Output the [x, y] coordinate of the center of the cell containing the given text.  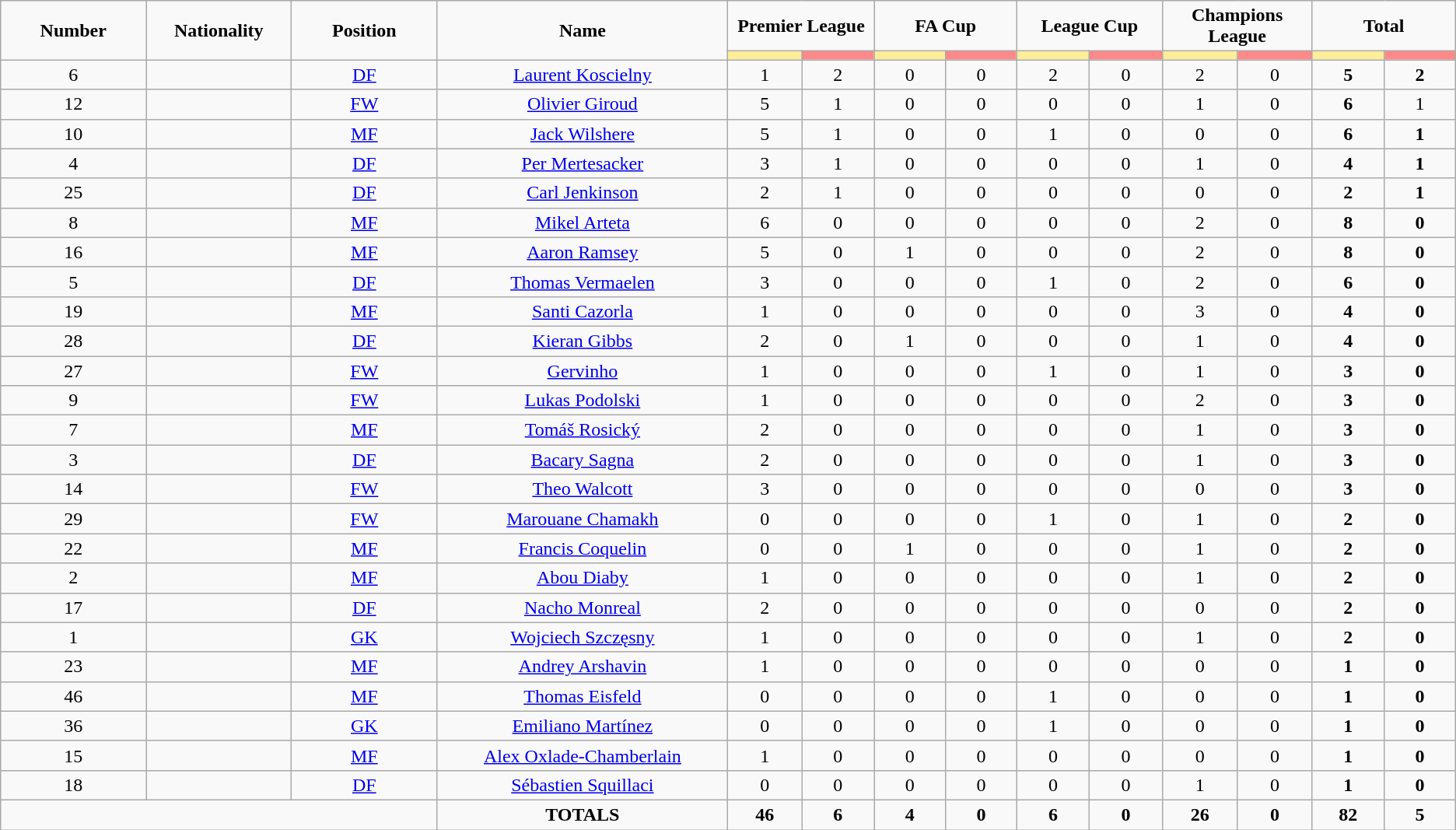
Number [73, 30]
Champions League [1237, 26]
19 [73, 311]
Bacary Sagna [583, 460]
22 [73, 548]
TOTALS [583, 814]
Jack Wilshere [583, 134]
Mikel Arteta [583, 222]
Sébastien Squillaci [583, 785]
28 [73, 341]
Total [1384, 26]
25 [73, 193]
Aaron Ramsey [583, 252]
Emiliano Martínez [583, 726]
10 [73, 134]
36 [73, 726]
Premier League [801, 26]
Kieran Gibbs [583, 341]
League Cup [1089, 26]
Gervinho [583, 371]
Nacho Monreal [583, 608]
Theo Walcott [583, 489]
Tomáš Rosický [583, 430]
Olivier Giroud [583, 104]
7 [73, 430]
Carl Jenkinson [583, 193]
FA Cup [946, 26]
Andrey Arshavin [583, 667]
Position [364, 30]
Marouane Chamakh [583, 519]
Per Mertesacker [583, 163]
Alex Oxlade-Chamberlain [583, 755]
18 [73, 785]
Thomas Vermaelen [583, 282]
23 [73, 667]
Name [583, 30]
15 [73, 755]
Wojciech Szczęsny [583, 637]
Lukas Podolski [583, 401]
26 [1199, 814]
16 [73, 252]
Santi Cazorla [583, 311]
Laurent Koscielny [583, 75]
82 [1349, 814]
17 [73, 608]
Thomas Eisfeld [583, 696]
Abou Diaby [583, 578]
29 [73, 519]
9 [73, 401]
Nationality [219, 30]
14 [73, 489]
12 [73, 104]
Francis Coquelin [583, 548]
27 [73, 371]
